For the text-containing cell, return its midpoint in [X, Y] coordinate format. 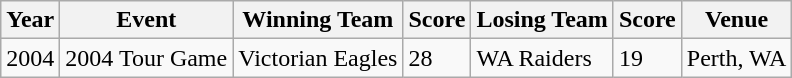
Event [146, 20]
Losing Team [542, 20]
Year [30, 20]
Perth, WA [736, 58]
WA Raiders [542, 58]
2004 [30, 58]
Victorian Eagles [318, 58]
Venue [736, 20]
2004 Tour Game [146, 58]
19 [647, 58]
28 [437, 58]
Winning Team [318, 20]
